Capture the cell that displays the provided text and extract its (x, y) central coordinate. 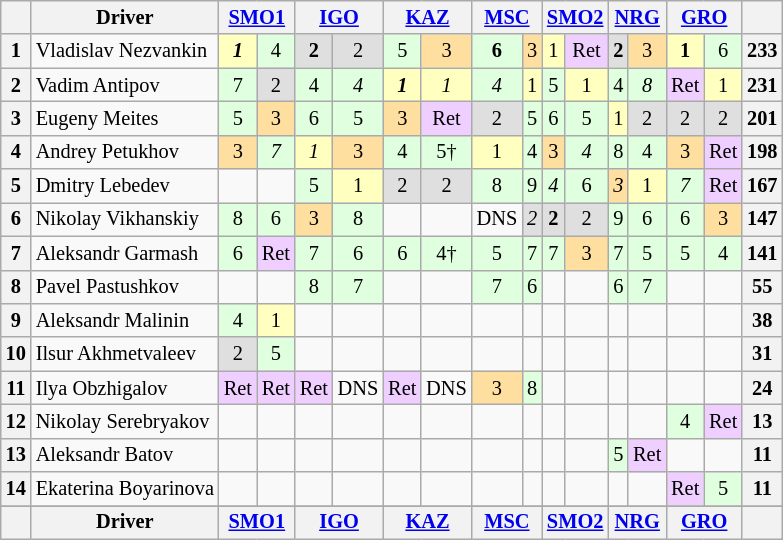
Ilsur Akhmetvaleev (125, 354)
5† (446, 152)
31 (762, 354)
4† (446, 253)
Aleksandr Garmash (125, 253)
Pavel Pastushkov (125, 287)
198 (762, 152)
167 (762, 186)
38 (762, 320)
147 (762, 219)
Aleksandr Malinin (125, 320)
55 (762, 287)
Aleksandr Batov (125, 455)
Eugeny Meites (125, 118)
Dmitry Lebedev (125, 186)
Vladislav Nezvankin (125, 51)
14 (16, 489)
Nikolay Vikhanskiy (125, 219)
24 (762, 388)
10 (16, 354)
231 (762, 85)
12 (16, 421)
201 (762, 118)
Nikolay Serebryakov (125, 421)
141 (762, 253)
Ekaterina Boyarinova (125, 489)
Ilya Obzhigalov (125, 388)
233 (762, 51)
Andrey Petukhov (125, 152)
Vadim Antipov (125, 85)
